Capture the cell that displays the provided text and extract its (x, y) central coordinate. 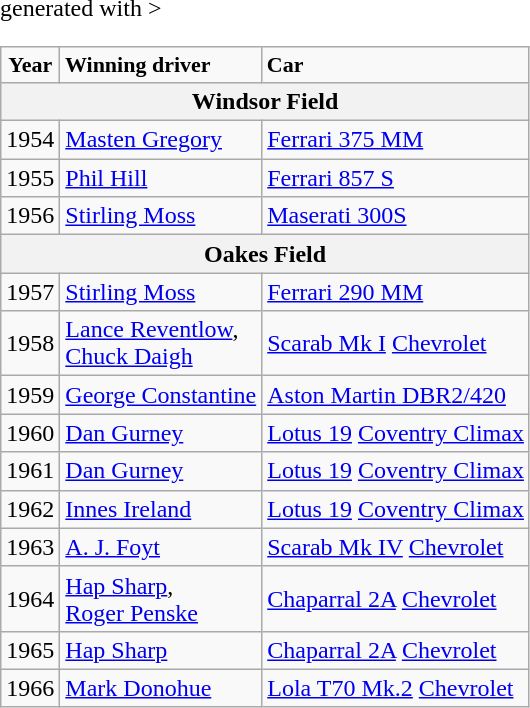
1957 (30, 292)
Windsor Field (266, 102)
Hap Sharp (161, 650)
George Constantine (161, 395)
Ferrari 375 MM (396, 140)
1964 (30, 598)
1960 (30, 433)
1959 (30, 395)
1958 (30, 344)
Lance Reventlow, Chuck Daigh (161, 344)
Hap Sharp, Roger Penske (161, 598)
Mark Donohue (161, 688)
Ferrari 290 MM (396, 292)
Maserati 300S (396, 216)
1961 (30, 471)
Oakes Field (266, 254)
1966 (30, 688)
Ferrari 857 S (396, 178)
A. J. Foyt (161, 547)
1965 (30, 650)
Aston Martin DBR2/420 (396, 395)
1962 (30, 509)
1954 (30, 140)
Winning driver (161, 65)
1956 (30, 216)
Year (30, 65)
1955 (30, 178)
Phil Hill (161, 178)
1963 (30, 547)
Car (396, 65)
Scarab Mk IV Chevrolet (396, 547)
Masten Gregory (161, 140)
Scarab Mk I Chevrolet (396, 344)
Innes Ireland (161, 509)
Lola T70 Mk.2 Chevrolet (396, 688)
